Pinpoint the cell where the given text exists, returning its [x, y] midpoint coordinate. 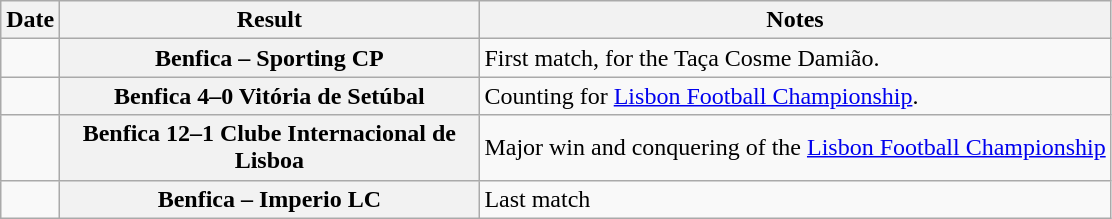
Major win and conquering of the Lisbon Football Championship [795, 148]
Date [30, 20]
First match, for the Taça Cosme Damião. [795, 58]
Last match [795, 199]
Notes [795, 20]
Result [270, 20]
Counting for Lisbon Football Championship. [795, 96]
Benfica 12–1 Clube Internacional de Lisboa [270, 148]
Benfica – Imperio LC [270, 199]
Benfica – Sporting CP [270, 58]
Benfica 4–0 Vitória de Setúbal [270, 96]
